Search for the cell housing the specified text and yield its [x, y] center coordinate. 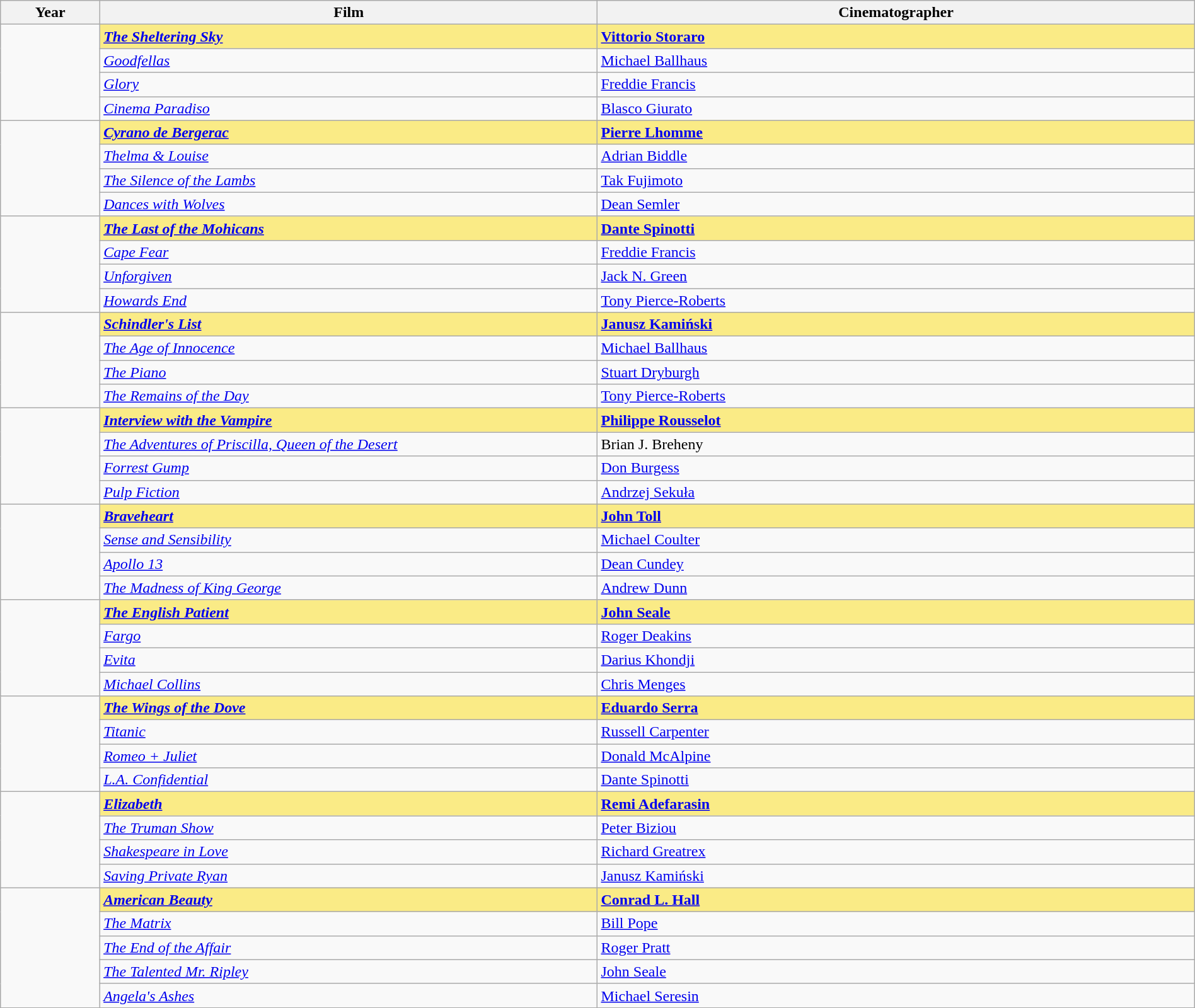
Apollo 13 [349, 564]
Richard Greatrex [896, 852]
Donald McAlpine [896, 756]
Cinema Paradiso [349, 108]
Interview with the Vampire [349, 420]
Don Burgess [896, 468]
American Beauty [349, 900]
Evita [349, 660]
Peter Biziou [896, 828]
Darius Khondji [896, 660]
Unforgiven [349, 276]
The Madness of King George [349, 588]
Fargo [349, 636]
Conrad L. Hall [896, 900]
The Age of Innocence [349, 348]
Philippe Rousselot [896, 420]
The Sheltering Sky [349, 37]
Cape Fear [349, 252]
The Piano [349, 372]
Roger Deakins [896, 636]
Saving Private Ryan [349, 876]
Andrzej Sekuła [896, 492]
Bill Pope [896, 924]
The End of the Affair [349, 948]
Titanic [349, 732]
Goodfellas [349, 60]
The Matrix [349, 924]
Pierre Lhomme [896, 132]
Russell Carpenter [896, 732]
John Toll [896, 516]
Angela's Ashes [349, 995]
Jack N. Green [896, 276]
The English Patient [349, 612]
Film [349, 13]
Braveheart [349, 516]
Dean Cundey [896, 564]
Brian J. Breheny [896, 444]
Thelma & Louise [349, 156]
Andrew Dunn [896, 588]
The Silence of the Lambs [349, 180]
Remi Adefarasin [896, 804]
Howards End [349, 301]
Tak Fujimoto [896, 180]
Glory [349, 84]
Michael Seresin [896, 995]
Roger Pratt [896, 948]
Forrest Gump [349, 468]
Michael Collins [349, 684]
Dean Semler [896, 204]
The Wings of the Dove [349, 708]
Eduardo Serra [896, 708]
Stuart Dryburgh [896, 372]
The Last of the Mohicans [349, 228]
Adrian Biddle [896, 156]
L.A. Confidential [349, 780]
Vittorio Storaro [896, 37]
Elizabeth [349, 804]
Shakespeare in Love [349, 852]
Cyrano de Bergerac [349, 132]
Sense and Sensibility [349, 540]
The Remains of the Day [349, 396]
Chris Menges [896, 684]
The Talented Mr. Ripley [349, 971]
Michael Coulter [896, 540]
Dances with Wolves [349, 204]
Pulp Fiction [349, 492]
The Truman Show [349, 828]
Year [50, 13]
The Adventures of Priscilla, Queen of the Desert [349, 444]
Blasco Giurato [896, 108]
Cinematographer [896, 13]
Schindler's List [349, 324]
Romeo + Juliet [349, 756]
